Scan for the cell matching the given text and deliver its [x, y] coordinate at center. 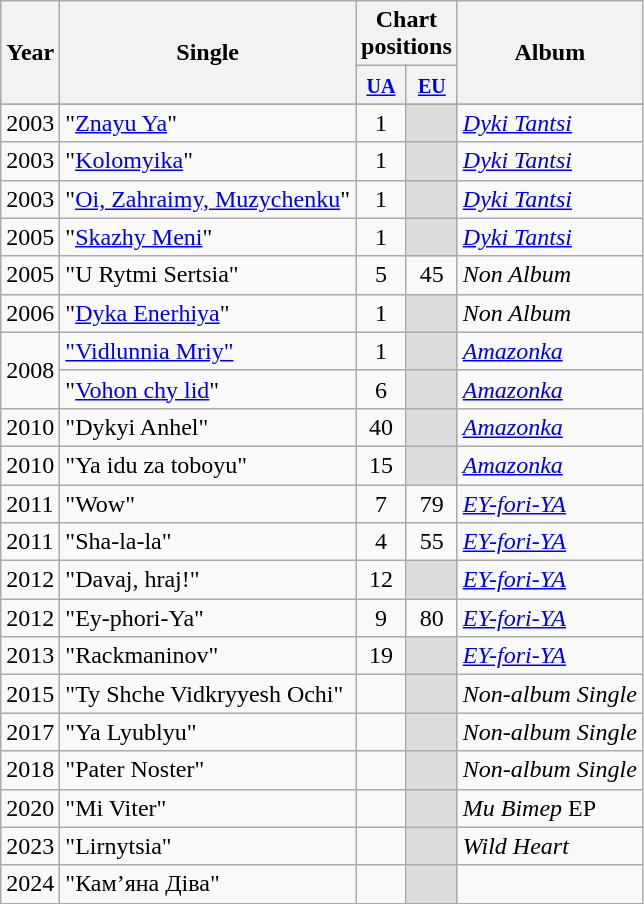
"Skazhy Meni" [208, 237]
15 [382, 465]
"Davaj, hraj!" [208, 580]
80 [432, 618]
"Kolomyika" [208, 161]
Year [30, 52]
40 [382, 427]
"Sha-la-la" [208, 542]
"Pater Noster" [208, 770]
"Кам’яна Діва" [208, 884]
79 [432, 503]
"Ya Lyublyu" [208, 732]
"Vidlunnia Mriy" [208, 351]
9 [382, 618]
"Dykyi Anhel" [208, 427]
Album [550, 52]
"Oi, Zahraimy, Muzychenku" [208, 199]
"Dyka Enerhiya" [208, 313]
"Wow" [208, 503]
Wild Heart [550, 846]
2018 [30, 770]
UA [382, 85]
"Ey-phori-Ya" [208, 618]
7 [382, 503]
"Ya idu za toboyu" [208, 465]
2006 [30, 313]
6 [382, 389]
5 [382, 275]
12 [382, 580]
45 [432, 275]
Ми Вітер EP [550, 808]
2017 [30, 732]
"Мi Viter" [208, 808]
"Vohon chy lid" [208, 389]
"Znayu Ya" [208, 123]
"Lirnytsia" [208, 846]
Single [208, 52]
19 [382, 656]
"U Rytmi Sertsia" [208, 275]
EU [432, 85]
2024 [30, 884]
2015 [30, 694]
4 [382, 542]
55 [432, 542]
"Ty Shche Vidkryyesh Ochi" [208, 694]
2013 [30, 656]
Chart positions [407, 34]
2023 [30, 846]
"Rackmaninov" [208, 656]
2008 [30, 370]
2020 [30, 808]
